Scan for the cell matching the given text and deliver its [X, Y] coordinate at center. 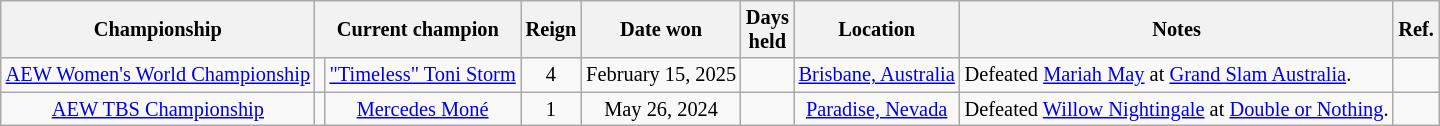
Mercedes Moné [423, 109]
Ref. [1416, 29]
AEW Women's World Championship [158, 75]
4 [552, 75]
Location [877, 29]
May 26, 2024 [661, 109]
Brisbane, Australia [877, 75]
"Timeless" Toni Storm [423, 75]
Championship [158, 29]
1 [552, 109]
Reign [552, 29]
Daysheld [768, 29]
February 15, 2025 [661, 75]
Defeated Mariah May at Grand Slam Australia. [1177, 75]
Current champion [418, 29]
AEW TBS Championship [158, 109]
Date won [661, 29]
Defeated Willow Nightingale at Double or Nothing. [1177, 109]
Notes [1177, 29]
Paradise, Nevada [877, 109]
